Scan for the cell matching the given text and deliver its (X, Y) coordinate at center. 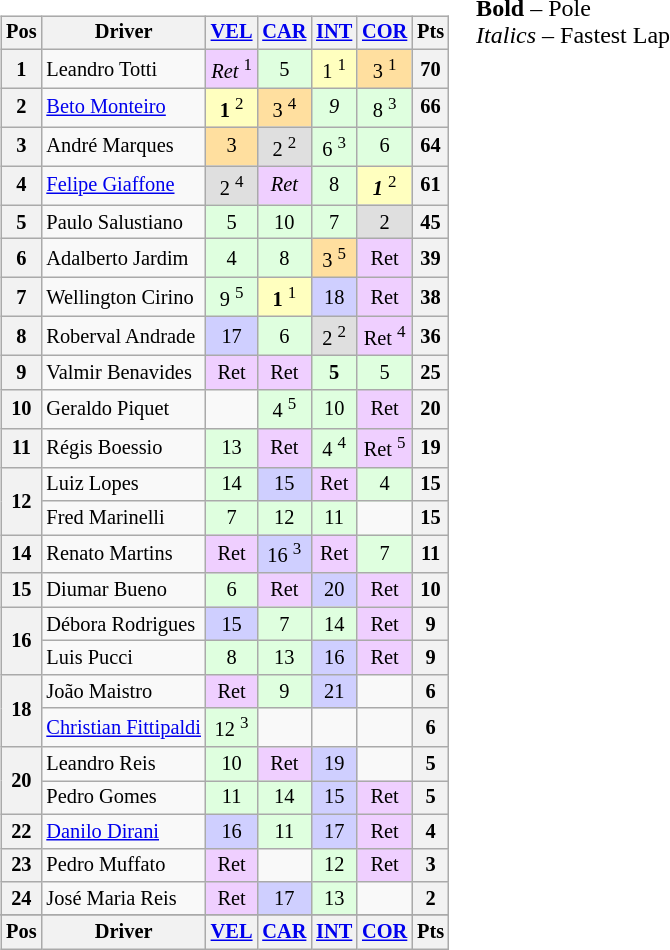
Valmir Benavides (123, 373)
José Maria Reis (123, 899)
Régis Boessio (123, 448)
Danilo Dirani (123, 831)
Ret 1 (232, 68)
39 (430, 258)
3 5 (334, 258)
16 3 (284, 554)
1 (21, 68)
Fred Marinelli (123, 518)
Ret 5 (384, 448)
25 (430, 373)
João Maistro (123, 691)
Geraldo Piquet (123, 408)
Luiz Lopes (123, 484)
Felipe Giaffone (123, 186)
38 (430, 298)
23 (21, 865)
36 (430, 336)
70 (430, 68)
45 (430, 222)
8 3 (384, 108)
Christian Fittipaldi (123, 728)
Leandro Totti (123, 68)
Pedro Gomes (123, 798)
Renato Martins (123, 554)
Pedro Muffato (123, 865)
André Marques (123, 146)
24 (21, 899)
12 3 (232, 728)
Adalberto Jardim (123, 258)
4 5 (284, 408)
64 (430, 146)
6 3 (334, 146)
Wellington Cirino (123, 298)
66 (430, 108)
Diumar Bueno (123, 590)
2 4 (232, 186)
Luis Pucci (123, 658)
Leandro Reis (123, 764)
Débora Rodrigues (123, 624)
Paulo Salustiano (123, 222)
4 4 (334, 448)
22 (21, 831)
3 4 (284, 108)
21 (334, 691)
Roberval Andrade (123, 336)
3 1 (384, 68)
61 (430, 186)
Beto Monteiro (123, 108)
Ret 4 (384, 336)
9 5 (232, 298)
